Output the [X, Y] coordinate of the center of the cell containing the given text.  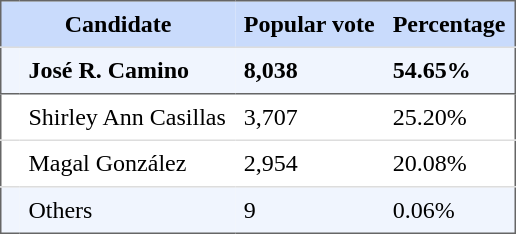
9 [310, 210]
54.65% [450, 70]
3,707 [310, 117]
25.20% [450, 117]
Shirley Ann Casillas [126, 117]
Others [126, 210]
20.08% [450, 163]
Popular vote [310, 24]
Magal González [126, 163]
Percentage [450, 24]
2,954 [310, 163]
8,038 [310, 70]
0.06% [450, 210]
José R. Camino [126, 70]
Candidate [118, 24]
